Scan for the cell matching the given text and deliver its [x, y] coordinate at center. 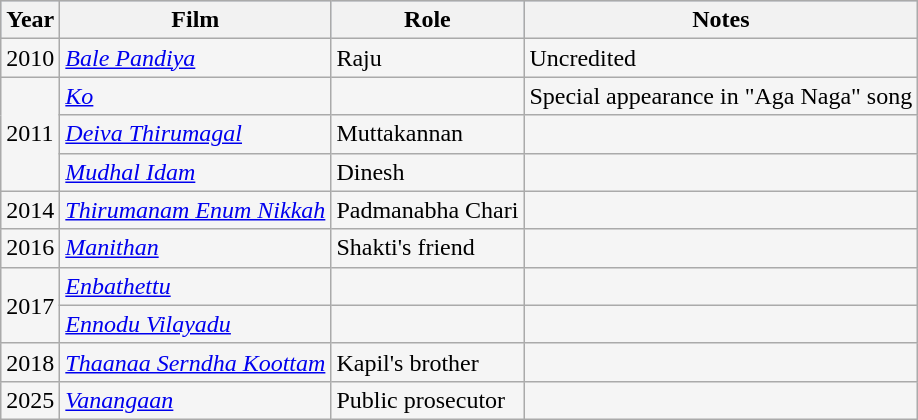
Notes [721, 20]
Year [30, 20]
2011 [30, 134]
Enbathettu [196, 286]
Dinesh [428, 172]
Padmanabha Chari [428, 210]
Deiva Thirumagal [196, 134]
2010 [30, 58]
Special appearance in "Aga Naga" song [721, 96]
Ennodu Vilayadu [196, 324]
2014 [30, 210]
Kapil's brother [428, 362]
Bale Pandiya [196, 58]
Film [196, 20]
2016 [30, 248]
2018 [30, 362]
Ko [196, 96]
Role [428, 20]
2025 [30, 400]
Thirumanam Enum Nikkah [196, 210]
Vanangaan [196, 400]
Manithan [196, 248]
Uncredited [721, 58]
2017 [30, 305]
Mudhal Idam [196, 172]
Public prosecutor [428, 400]
Raju [428, 58]
Shakti's friend [428, 248]
Thaanaa Serndha Koottam [196, 362]
Muttakannan [428, 134]
